Identify which cell holds the provided text, then report its (x, y) central coordinate. 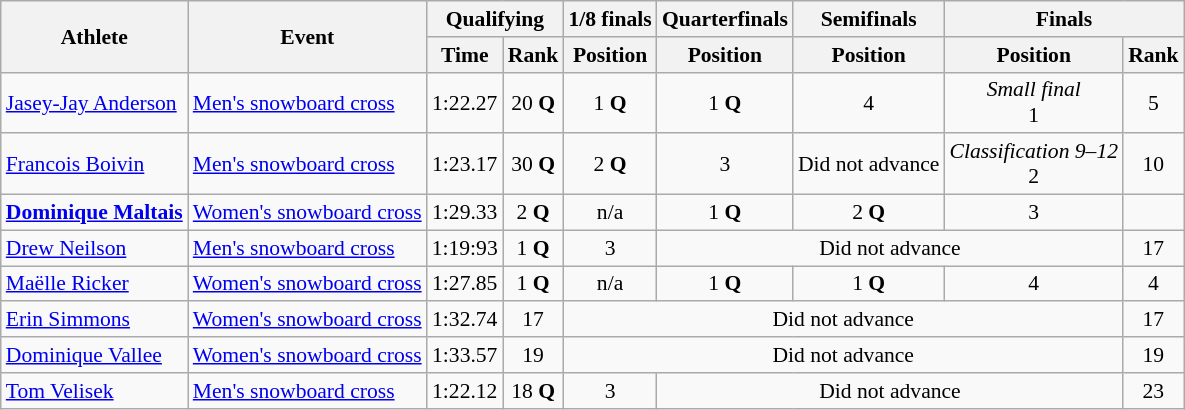
Time (465, 55)
Quarterfinals (725, 19)
Semifinals (869, 19)
1:32.74 (465, 320)
1:22.12 (465, 391)
Drew Neilson (94, 248)
Dominique Maltais (94, 213)
5 (1154, 102)
Jasey-Jay Anderson (94, 102)
Dominique Vallee (94, 355)
Event (308, 36)
Tom Velisek (94, 391)
1/8 finals (610, 19)
1:22.27 (465, 102)
Francois Boivin (94, 164)
1:23.17 (465, 164)
10 (1154, 164)
Classification 9–12 2 (1034, 164)
1:19:93 (465, 248)
30 Q (534, 164)
Erin Simmons (94, 320)
Small final 1 (1034, 102)
20 Q (534, 102)
1:33.57 (465, 355)
18 Q (534, 391)
23 (1154, 391)
1:27.85 (465, 284)
Finals (1064, 19)
Athlete (94, 36)
Qualifying (496, 19)
Maëlle Ricker (94, 284)
1:29.33 (465, 213)
